Scan for the cell matching the given text and deliver its [X, Y] coordinate at center. 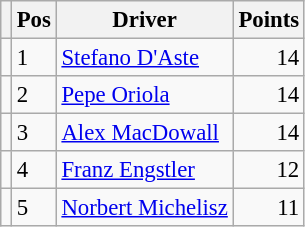
Stefano D'Aste [144, 58]
5 [34, 208]
Norbert Michelisz [144, 208]
Alex MacDowall [144, 133]
Driver [144, 20]
Pepe Oriola [144, 95]
11 [268, 208]
3 [34, 133]
Franz Engstler [144, 170]
12 [268, 170]
Points [268, 20]
2 [34, 95]
4 [34, 170]
1 [34, 58]
Pos [34, 20]
